Identify which cell holds the provided text, then report its [X, Y] central coordinate. 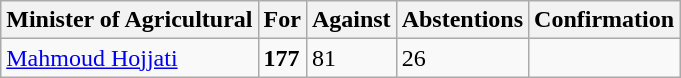
26 [462, 58]
177 [282, 58]
Mahmoud Hojjati [130, 58]
Confirmation [604, 20]
Minister of Agricultural [130, 20]
Against [351, 20]
For [282, 20]
Abstentions [462, 20]
81 [351, 58]
